Scan for the cell matching the given text and deliver its (x, y) coordinate at center. 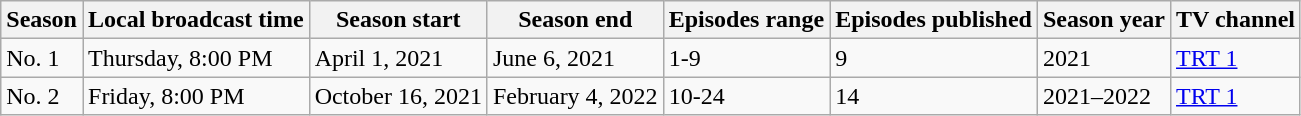
1-9 (746, 58)
Local broadcast time (196, 20)
Season start (398, 20)
14 (934, 96)
February 4, 2022 (575, 96)
Thursday, 8:00 PM (196, 58)
Season year (1104, 20)
No. 1 (42, 58)
Friday, 8:00 PM (196, 96)
Episodes range (746, 20)
9 (934, 58)
2021 (1104, 58)
Season (42, 20)
June 6, 2021 (575, 58)
2021–2022 (1104, 96)
10-24 (746, 96)
October 16, 2021 (398, 96)
TV channel (1235, 20)
Episodes published (934, 20)
Season end (575, 20)
April 1, 2021 (398, 58)
No. 2 (42, 96)
